Output the [x, y] coordinate of the center of the cell containing the given text.  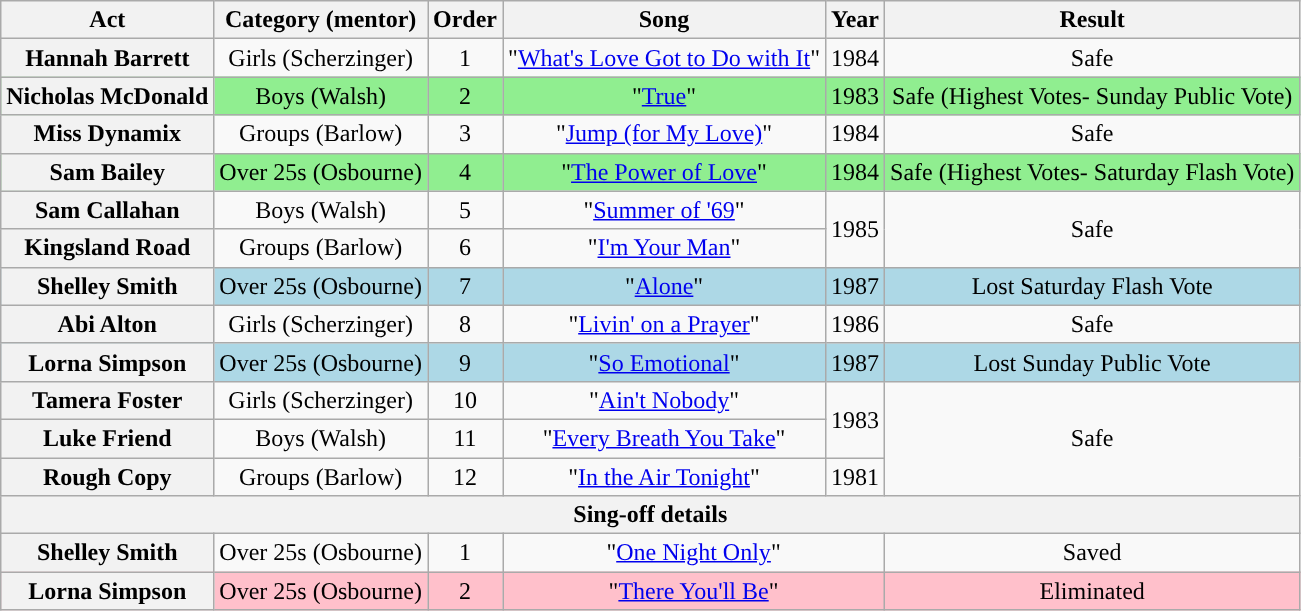
"The Power of Love" [664, 172]
8 [466, 324]
Saved [1092, 553]
Rough Copy [108, 477]
10 [466, 400]
7 [466, 286]
3 [466, 134]
Luke Friend [108, 438]
Order [466, 20]
"I'm Your Man" [664, 248]
"Jump (for My Love)" [664, 134]
Safe (Highest Votes- Sunday Public Vote) [1092, 96]
"In the Air Tonight" [664, 477]
Nicholas McDonald [108, 96]
Eliminated [1092, 591]
12 [466, 477]
"One Night Only" [694, 553]
"Summer of '69" [664, 210]
"True" [664, 96]
Sam Bailey [108, 172]
"Ain't Nobody" [664, 400]
Safe (Highest Votes- Saturday Flash Vote) [1092, 172]
Lost Saturday Flash Vote [1092, 286]
"Every Breath You Take" [664, 438]
"Alone" [664, 286]
Abi Alton [108, 324]
"What's Love Got to Do with It" [664, 58]
Category (mentor) [321, 20]
1986 [854, 324]
Result [1092, 20]
Sam Callahan [108, 210]
11 [466, 438]
"There You'll Be" [694, 591]
1985 [854, 229]
Hannah Barrett [108, 58]
Year [854, 20]
Lost Sunday Public Vote [1092, 362]
5 [466, 210]
Sing-off details [650, 515]
"Livin' on a Prayer" [664, 324]
4 [466, 172]
Miss Dynamix [108, 134]
Act [108, 20]
9 [466, 362]
Kingsland Road [108, 248]
Song [664, 20]
Tamera Foster [108, 400]
"So Emotional" [664, 362]
6 [466, 248]
1981 [854, 477]
